Locate the cell with the specified text and output its (x, y) center coordinate. 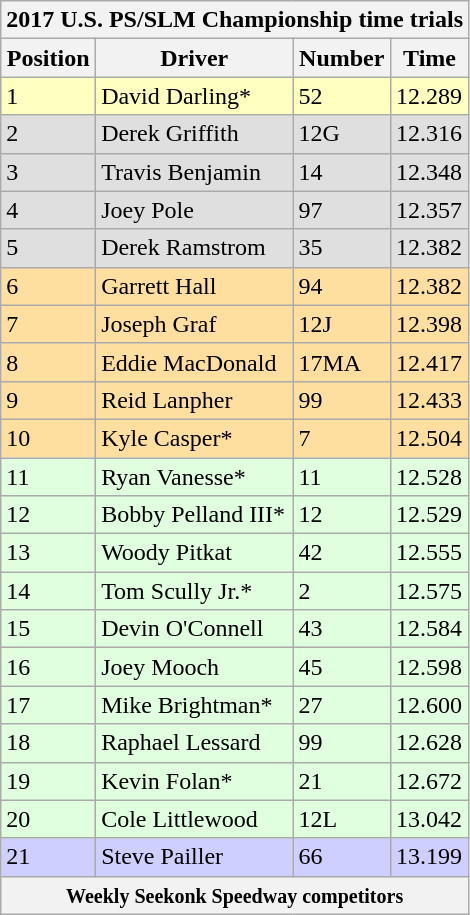
12J (342, 324)
9 (48, 400)
Derek Griffith (194, 134)
Cole Littlewood (194, 819)
17MA (342, 362)
Devin O'Connell (194, 629)
12.575 (430, 591)
20 (48, 819)
Bobby Pelland III* (194, 515)
Kevin Folan* (194, 781)
Ryan Vanesse* (194, 477)
Kyle Casper* (194, 438)
12.316 (430, 134)
12L (342, 819)
12.600 (430, 705)
Tom Scully Jr.* (194, 591)
12.598 (430, 667)
12.528 (430, 477)
Joey Pole (194, 210)
17 (48, 705)
Raphael Lessard (194, 743)
6 (48, 286)
Steve Pailler (194, 857)
3 (48, 172)
13 (48, 553)
45 (342, 667)
16 (48, 667)
Derek Ramstrom (194, 248)
42 (342, 553)
Travis Benjamin (194, 172)
19 (48, 781)
12.433 (430, 400)
Reid Lanpher (194, 400)
2017 U.S. PS/SLM Championship time trials (235, 20)
12.417 (430, 362)
35 (342, 248)
Joseph Graf (194, 324)
12.289 (430, 96)
18 (48, 743)
12.529 (430, 515)
Eddie MacDonald (194, 362)
Garrett Hall (194, 286)
4 (48, 210)
Driver (194, 58)
97 (342, 210)
12.628 (430, 743)
15 (48, 629)
David Darling* (194, 96)
13.042 (430, 819)
Number (342, 58)
66 (342, 857)
12.584 (430, 629)
12.398 (430, 324)
43 (342, 629)
27 (342, 705)
13.199 (430, 857)
12.357 (430, 210)
5 (48, 248)
Joey Mooch (194, 667)
10 (48, 438)
Woody Pitkat (194, 553)
Mike Brightman* (194, 705)
12.672 (430, 781)
12.504 (430, 438)
12.348 (430, 172)
Time (430, 58)
1 (48, 96)
Position (48, 58)
52 (342, 96)
12.555 (430, 553)
Weekly Seekonk Speedway competitors (235, 895)
8 (48, 362)
94 (342, 286)
12G (342, 134)
